Locate the cell with the specified text and output its (x, y) center coordinate. 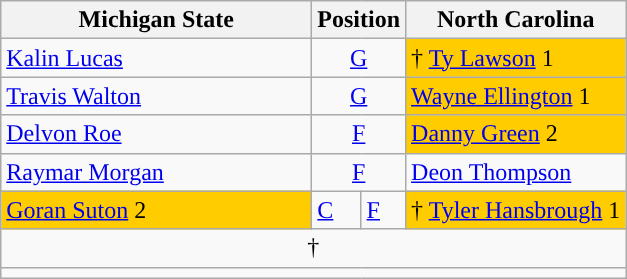
C (336, 210)
† (314, 248)
Travis Walton (156, 96)
Wayne Ellington 1 (516, 96)
Deon Thompson (516, 172)
† Ty Lawson 1 (516, 58)
Kalin Lucas (156, 58)
Danny Green 2 (516, 134)
Raymar Morgan (156, 172)
North Carolina (516, 20)
Position (359, 20)
† Tyler Hansbrough 1 (516, 210)
Michigan State (156, 20)
Goran Suton 2 (156, 210)
Delvon Roe (156, 134)
